Find where the given text appears and provide that cell's center as [x, y] coordinate. 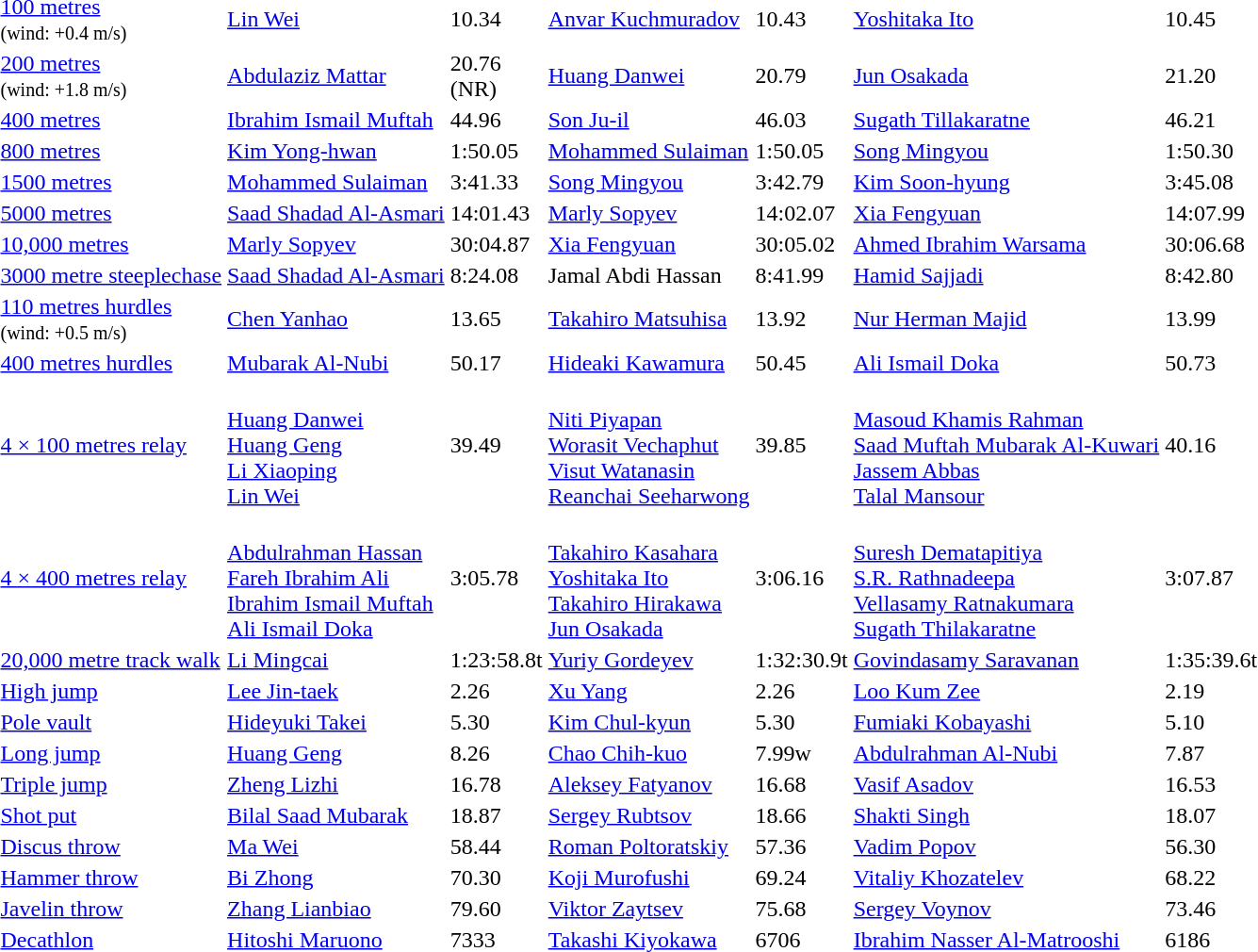
Yuriy Gordeyev [648, 660]
16.68 [801, 784]
Nur Herman Majid [1006, 319]
Abdulrahman HassanFareh Ibrahim AliIbrahim Ismail MuftahAli Ismail Doka [336, 578]
Vitaliy Khozatelev [1006, 878]
16.78 [496, 784]
39.85 [801, 445]
Chao Chih-kuo [648, 753]
Niti PiyapanWorasit VechaphutVisut WatanasinReanchai Seeharwong [648, 445]
50.45 [801, 363]
14:01.43 [496, 213]
Bi Zhong [336, 878]
Ma Wei [336, 846]
Hideaki Kawamura [648, 363]
79.60 [496, 909]
50.17 [496, 363]
Vadim Popov [1006, 846]
1:32:30.9t [801, 660]
Huang DanweiHuang GengLi XiaopingLin Wei [336, 445]
Takahiro KasaharaYoshitaka ItoTakahiro HirakawaJun Osakada [648, 578]
Jun Osakada [1006, 75]
13.92 [801, 319]
Govindasamy Saravanan [1006, 660]
7.99w [801, 753]
70.30 [496, 878]
Sergey Rubtsov [648, 815]
8:24.08 [496, 275]
13.65 [496, 319]
44.96 [496, 120]
30:04.87 [496, 244]
8:41.99 [801, 275]
30:05.02 [801, 244]
Li Mingcai [336, 660]
Bilal Saad Mubarak [336, 815]
Ali Ismail Doka [1006, 363]
Chen Yanhao [336, 319]
Takahiro Matsuhisa [648, 319]
Sugath Tillakaratne [1006, 120]
Hamid Sajjadi [1006, 275]
Sergey Voynov [1006, 909]
Shakti Singh [1006, 815]
69.24 [801, 878]
Kim Soon-hyung [1006, 182]
8.26 [496, 753]
46.03 [801, 120]
Abdulrahman Al-Nubi [1006, 753]
18.66 [801, 815]
Loo Kum Zee [1006, 691]
14:02.07 [801, 213]
Zhang Lianbiao [336, 909]
20.79 [801, 75]
Koji Murofushi [648, 878]
Son Ju-il [648, 120]
Hideyuki Takei [336, 722]
Ahmed Ibrahim Warsama [1006, 244]
Xu Yang [648, 691]
39.49 [496, 445]
75.68 [801, 909]
3:05.78 [496, 578]
Jamal Abdi Hassan [648, 275]
18.87 [496, 815]
Vasif Asadov [1006, 784]
Lee Jin-taek [336, 691]
Aleksey Fatyanov [648, 784]
Kim Chul-kyun [648, 722]
Huang Geng [336, 753]
Kim Yong-hwan [336, 151]
58.44 [496, 846]
Roman Poltoratskiy [648, 846]
Fumiaki Kobayashi [1006, 722]
Abdulaziz Mattar [336, 75]
3:06.16 [801, 578]
Viktor Zaytsev [648, 909]
3:42.79 [801, 182]
Ibrahim Ismail Muftah [336, 120]
Masoud Khamis RahmanSaad Muftah Mubarak Al-KuwariJassem AbbasTalal Mansour [1006, 445]
1:23:58.8t [496, 660]
Huang Danwei [648, 75]
57.36 [801, 846]
3:41.33 [496, 182]
Mubarak Al-Nubi [336, 363]
20.76(NR) [496, 75]
Zheng Lizhi [336, 784]
Suresh DematapitiyaS.R. RathnadeepaVellasamy RatnakumaraSugath Thilakaratne [1006, 578]
